Detect which cell encompasses the target text, then output its [x, y] center coordinate. 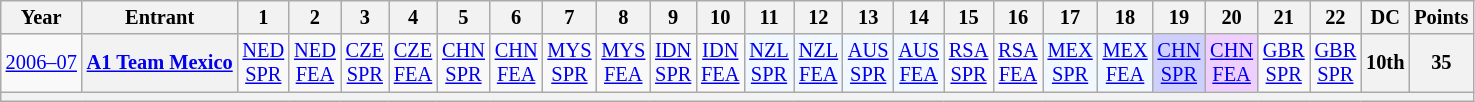
RSAFEA [1018, 63]
10th [1385, 63]
Points [1441, 17]
MYSSPR [570, 63]
2 [315, 17]
NEDFEA [315, 63]
15 [968, 17]
14 [918, 17]
13 [868, 17]
Year [42, 17]
8 [623, 17]
12 [818, 17]
18 [1126, 17]
CZESPR [365, 63]
A1 Team Mexico [160, 63]
5 [464, 17]
MYSFEA [623, 63]
IDNFEA [720, 63]
21 [1284, 17]
11 [768, 17]
CZEFEA [413, 63]
17 [1070, 17]
3 [365, 17]
10 [720, 17]
1 [264, 17]
NZLFEA [818, 63]
22 [1336, 17]
DC [1385, 17]
Entrant [160, 17]
35 [1441, 63]
2006–07 [42, 63]
16 [1018, 17]
20 [1232, 17]
4 [413, 17]
AUSSPR [868, 63]
MEXFEA [1126, 63]
RSASPR [968, 63]
NZLSPR [768, 63]
19 [1180, 17]
7 [570, 17]
AUSFEA [918, 63]
NEDSPR [264, 63]
9 [673, 17]
MEXSPR [1070, 63]
IDNSPR [673, 63]
6 [516, 17]
